Pinpoint the cell where the given text exists, returning its (x, y) midpoint coordinate. 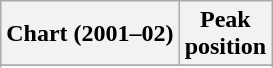
Chart (2001–02) (90, 34)
Peakposition (225, 34)
